Search for the cell housing the specified text and yield its [x, y] center coordinate. 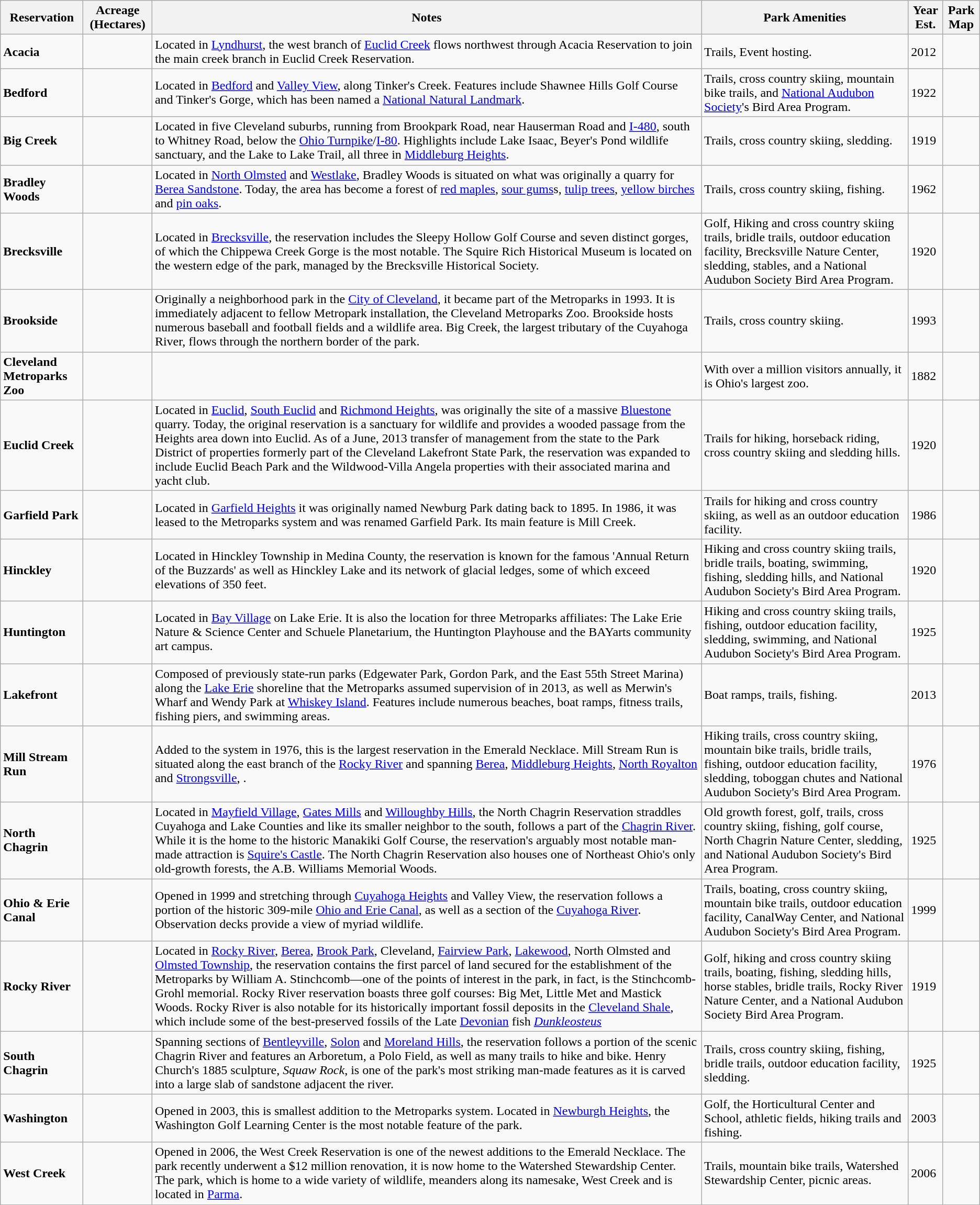
Big Creek [42, 141]
Trails, cross country skiing. [805, 320]
1882 [926, 376]
2003 [926, 1118]
1999 [926, 910]
Rocky River [42, 986]
West Creek [42, 1174]
Trails, mountain bike trails, Watershed Stewardship Center, picnic areas. [805, 1174]
Notes [426, 18]
Trails for hiking, horseback riding, cross country skiing and sledding hills. [805, 445]
1962 [926, 189]
Trails, cross country skiing, fishing, bridle trails, outdoor education facility, sledding. [805, 1063]
Mill Stream Run [42, 764]
1993 [926, 320]
Washington [42, 1118]
Golf, the Horticultural Center and School, athletic fields, hiking trails and fishing. [805, 1118]
Hinckley [42, 570]
Garfield Park [42, 515]
Trails, cross country skiing, sledding. [805, 141]
North Chagrin [42, 841]
Huntington [42, 632]
Cleveland Metroparks Zoo [42, 376]
Brookside [42, 320]
Boat ramps, trails, fishing. [805, 695]
2013 [926, 695]
South Chagrin [42, 1063]
Trails, cross country skiing, fishing. [805, 189]
Bedford [42, 93]
Reservation [42, 18]
Lakefront [42, 695]
1986 [926, 515]
2006 [926, 1174]
Brecksville [42, 251]
Trails for hiking and cross country skiing, as well as an outdoor education facility. [805, 515]
2012 [926, 51]
Park Map [961, 18]
Trails, cross country skiing, mountain bike trails, and National Audubon Society's Bird Area Program. [805, 93]
Euclid Creek [42, 445]
Acacia [42, 51]
Ohio & Erie Canal [42, 910]
Bradley Woods [42, 189]
Park Amenities [805, 18]
Hiking and cross country skiing trails, bridle trails, boating, swimming, fishing, sledding hills, and National Audubon Society's Bird Area Program. [805, 570]
Hiking and cross country skiing trails, fishing, outdoor education facility, sledding, swimming, and National Audubon Society's Bird Area Program. [805, 632]
Year Est. [926, 18]
1922 [926, 93]
With over a million visitors annually, it is Ohio's largest zoo. [805, 376]
Trails, Event hosting. [805, 51]
1976 [926, 764]
Acreage (Hectares) [117, 18]
